Locate the cell with the specified text and output its [X, Y] center coordinate. 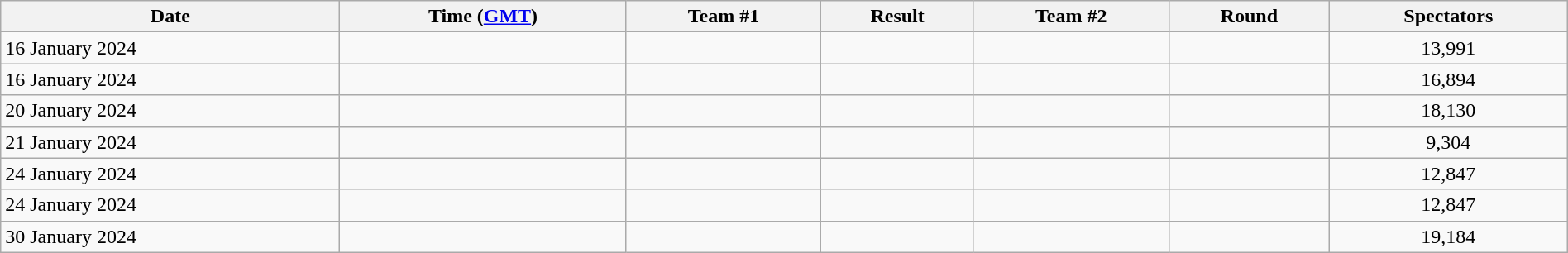
Round [1249, 17]
18,130 [1448, 111]
19,184 [1448, 236]
9,304 [1448, 142]
30 January 2024 [170, 236]
Spectators [1448, 17]
Team #2 [1071, 17]
Time (GMT) [483, 17]
Result [898, 17]
20 January 2024 [170, 111]
16,894 [1448, 79]
13,991 [1448, 48]
Team #1 [724, 17]
Date [170, 17]
21 January 2024 [170, 142]
